Return [X, Y] of the center of cell containing provided text 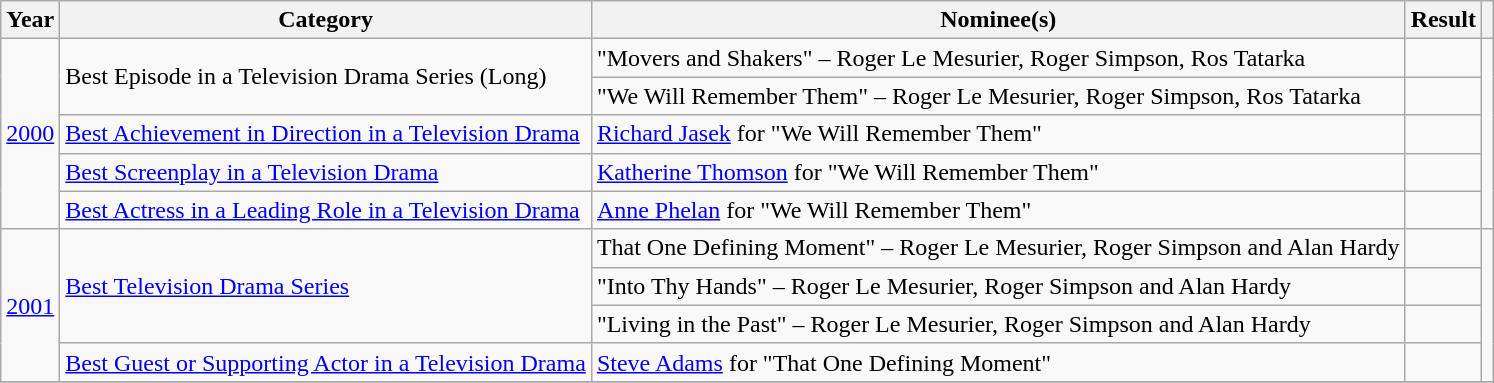
Anne Phelan for "We Will Remember Them" [998, 210]
2001 [30, 305]
Year [30, 20]
Richard Jasek for "We Will Remember Them" [998, 134]
Best Episode in a Television Drama Series (Long) [326, 77]
"Into Thy Hands" – Roger Le Mesurier, Roger Simpson and Alan Hardy [998, 286]
Steve Adams for "That One Defining Moment" [998, 362]
"Movers and Shakers" – Roger Le Mesurier, Roger Simpson, Ros Tatarka [998, 58]
Best Screenplay in a Television Drama [326, 172]
Nominee(s) [998, 20]
Category [326, 20]
Best Guest or Supporting Actor in a Television Drama [326, 362]
"We Will Remember Them" – Roger Le Mesurier, Roger Simpson, Ros Tatarka [998, 96]
Katherine Thomson for "We Will Remember Them" [998, 172]
That One Defining Moment" – Roger Le Mesurier, Roger Simpson and Alan Hardy [998, 248]
Best Actress in a Leading Role in a Television Drama [326, 210]
2000 [30, 134]
"Living in the Past" – Roger Le Mesurier, Roger Simpson and Alan Hardy [998, 324]
Best Television Drama Series [326, 286]
Result [1443, 20]
Best Achievement in Direction in a Television Drama [326, 134]
